Return the (X, Y) coordinate for the center point of the cell that contains the specified text.  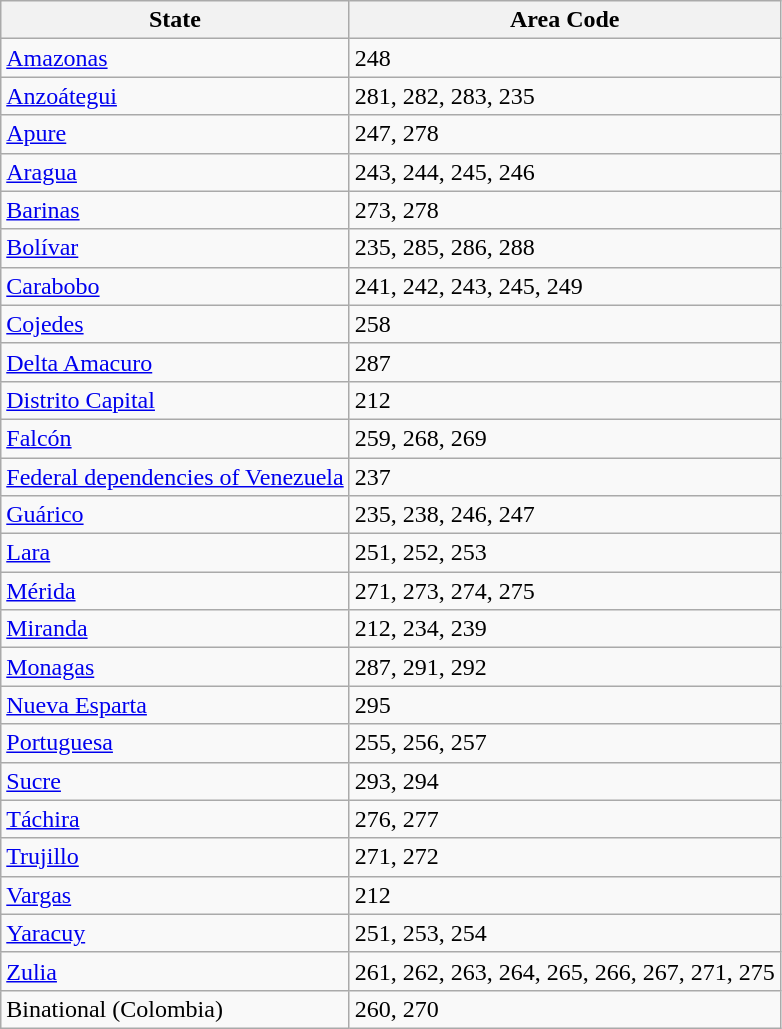
259, 268, 269 (564, 438)
Carabobo (175, 286)
273, 278 (564, 210)
Sucre (175, 781)
Federal dependencies of Venezuela (175, 477)
Barinas (175, 210)
Monagas (175, 667)
Cojedes (175, 324)
237 (564, 477)
Anzoátegui (175, 96)
258 (564, 324)
Yaracuy (175, 933)
293, 294 (564, 781)
287 (564, 362)
276, 277 (564, 819)
251, 253, 254 (564, 933)
Falcón (175, 438)
Guárico (175, 515)
Mérida (175, 591)
Táchira (175, 819)
Apure (175, 134)
Nueva Esparta (175, 705)
271, 272 (564, 857)
243, 244, 245, 246 (564, 172)
247, 278 (564, 134)
Zulia (175, 971)
Delta Amacuro (175, 362)
271, 273, 274, 275 (564, 591)
255, 256, 257 (564, 743)
287, 291, 292 (564, 667)
Portuguesa (175, 743)
251, 252, 253 (564, 553)
Area Code (564, 20)
Binational (Colombia) (175, 1009)
248 (564, 58)
State (175, 20)
Amazonas (175, 58)
Miranda (175, 629)
235, 285, 286, 288 (564, 248)
Distrito Capital (175, 400)
235, 238, 246, 247 (564, 515)
Trujillo (175, 857)
260, 270 (564, 1009)
212, 234, 239 (564, 629)
241, 242, 243, 245, 249 (564, 286)
Lara (175, 553)
281, 282, 283, 235 (564, 96)
261, 262, 263, 264, 265, 266, 267, 271, 275 (564, 971)
295 (564, 705)
Aragua (175, 172)
Bolívar (175, 248)
Vargas (175, 895)
